Provide the (X, Y) coordinate of the cell's center where the given text is located.  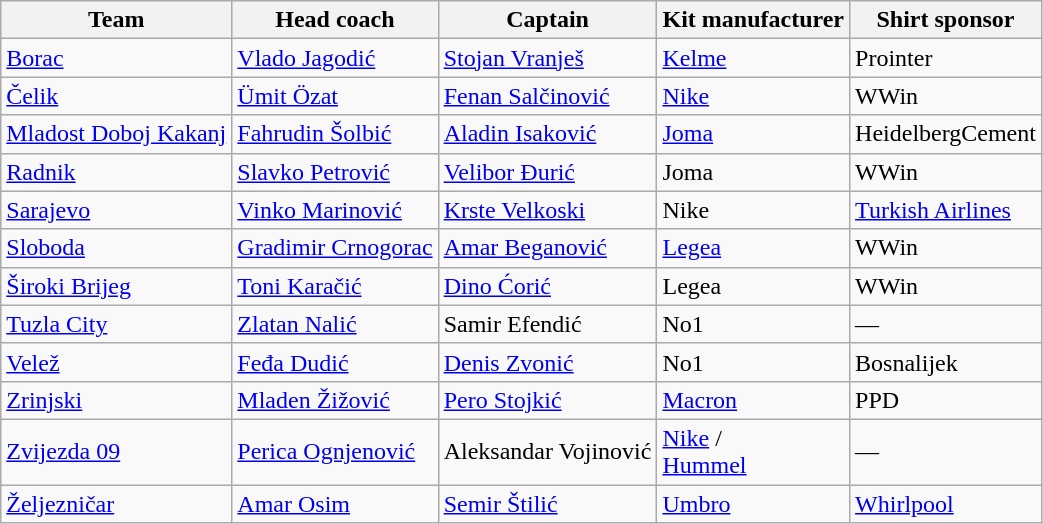
Amar Beganović (548, 248)
Sarajevo (116, 210)
Perica Ognjenović (335, 452)
HeidelbergCement (946, 134)
Toni Karačić (335, 286)
Shirt sponsor (946, 20)
Denis Zvonić (548, 362)
Umbro (754, 503)
Krste Velkoski (548, 210)
Slavko Petrović (335, 172)
Velež (116, 362)
Whirlpool (946, 503)
Mladost Doboj Kakanj (116, 134)
Vinko Marinović (335, 210)
Dino Ćorić (548, 286)
Macron (754, 400)
Zvijezda 09 (116, 452)
Gradimir Crnogorac (335, 248)
Čelik (116, 96)
Turkish Airlines (946, 210)
Prointer (946, 58)
Aladin Isaković (548, 134)
Mladen Žižović (335, 400)
PPD (946, 400)
Semir Štilić (548, 503)
Fahrudin Šolbić (335, 134)
Feđa Dudić (335, 362)
Aleksandar Vojinović (548, 452)
Željezničar (116, 503)
Velibor Đurić (548, 172)
Zlatan Nalić (335, 324)
Kelme (754, 58)
Široki Brijeg (116, 286)
Zrinjski (116, 400)
Radnik (116, 172)
Amar Osim (335, 503)
Fenan Salčinović (548, 96)
Samir Efendić (548, 324)
Bosnalijek (946, 362)
Pero Stojkić (548, 400)
Borac (116, 58)
Ümit Özat (335, 96)
Team (116, 20)
Nike /Hummel (754, 452)
Stojan Vranješ (548, 58)
Captain (548, 20)
Vlado Jagodić (335, 58)
Sloboda (116, 248)
Tuzla City (116, 324)
Head coach (335, 20)
Kit manufacturer (754, 20)
